Detect which cell encompasses the target text, then output its [x, y] center coordinate. 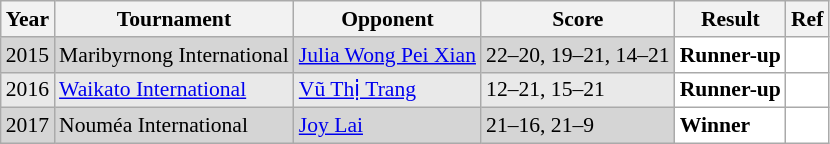
2016 [28, 90]
Ref [807, 19]
Maribyrnong International [174, 55]
Julia Wong Pei Xian [388, 55]
Nouméa International [174, 126]
Score [578, 19]
2017 [28, 126]
Waikato International [174, 90]
Result [730, 19]
Tournament [174, 19]
Opponent [388, 19]
Winner [730, 126]
21–16, 21–9 [578, 126]
12–21, 15–21 [578, 90]
2015 [28, 55]
Vũ Thị Trang [388, 90]
Year [28, 19]
22–20, 19–21, 14–21 [578, 55]
Joy Lai [388, 126]
